Provide the (X, Y) coordinate of the cell's center where the given text is located.  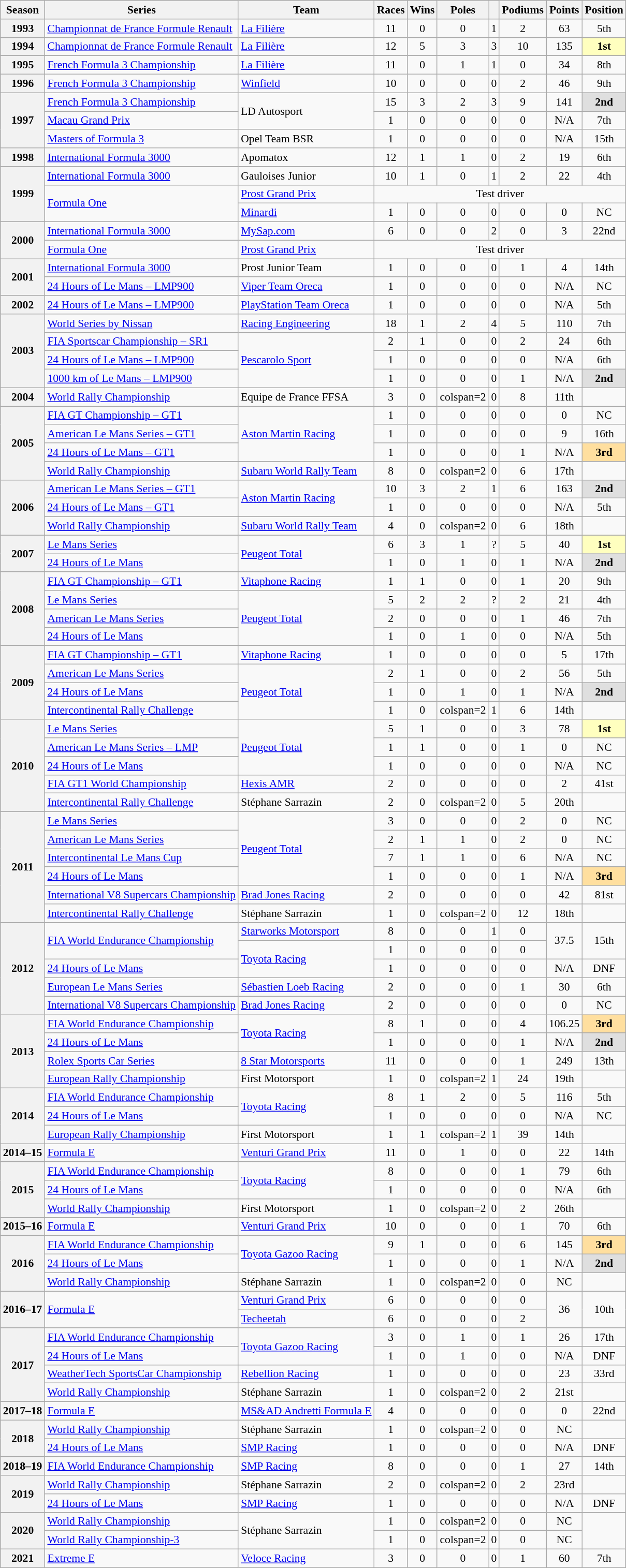
2011 (23, 867)
Masters of Formula 3 (141, 139)
2006 (23, 507)
Extreme E (141, 1559)
2016 (23, 1264)
78 (564, 729)
2014–15 (23, 1153)
1997 (23, 120)
American Le Mans Series – LMP (141, 747)
Podiums (523, 10)
2002 (23, 305)
2016–17 (23, 1309)
60 (564, 1559)
Series (141, 10)
2018 (23, 1439)
39 (523, 1134)
2005 (23, 443)
MS&AD Andretti Formula E (307, 1411)
FIA GT1 World Championship (141, 784)
2001 (23, 277)
40 (564, 544)
Racing Engineering (307, 323)
Apomatox (307, 157)
Races (391, 10)
110 (564, 323)
36 (564, 1309)
11th (564, 397)
2015 (23, 1190)
Techeetah (307, 1319)
Prost Junior Team (307, 268)
56 (564, 674)
Starworks Motorsport (307, 931)
63 (564, 28)
18 (391, 323)
Hexis AMR (307, 784)
1999 (23, 195)
Opel Team BSR (307, 139)
145 (564, 1245)
23rd (564, 1485)
2020 (23, 1531)
1993 (23, 28)
2004 (23, 397)
19th (564, 1079)
2015–16 (23, 1226)
79 (564, 1172)
Points (564, 10)
34 (564, 65)
World Series by Nissan (141, 323)
2000 (23, 240)
1995 (23, 65)
FIA Sportscar Championship – SR1 (141, 342)
Viper Team Oreca (307, 287)
2019 (23, 1493)
PlayStation Team Oreca (307, 305)
Pescarolo Sport (307, 360)
Veloce Racing (307, 1559)
20 (564, 582)
8th (604, 65)
2009 (23, 683)
Sébastien Loeb Racing (307, 987)
26th (564, 1208)
2008 (23, 609)
Winfield (307, 84)
42 (564, 895)
70 (564, 1226)
2010 (23, 766)
8 Star Motorsports (307, 1061)
Season (23, 10)
World Rally Championship-3 (141, 1540)
21 (564, 600)
2007 (23, 554)
European Le Mans Series (141, 987)
26 (564, 1337)
249 (564, 1061)
Gauloises Junior (307, 176)
1000 km of Le Mans – LMP900 (141, 379)
33rd (604, 1374)
2017 (23, 1365)
2003 (23, 351)
27 (564, 1467)
13th (604, 1061)
Rebellion Racing (307, 1374)
2013 (23, 1052)
15 (391, 102)
30 (564, 987)
2014 (23, 1116)
23 (564, 1374)
41st (604, 784)
106.25 (564, 1024)
1998 (23, 157)
Intercontinental Le Mans Cup (141, 858)
Minardi (307, 213)
2021 (23, 1559)
7 (391, 858)
WeatherTech SportsCar Championship (141, 1374)
1996 (23, 84)
Macau Grand Prix (141, 121)
81st (604, 895)
141 (564, 102)
116 (564, 1098)
Rolex Sports Car Series (141, 1061)
163 (564, 489)
37.5 (564, 941)
135 (564, 47)
Poles (463, 10)
MySap.com (307, 231)
16th (604, 434)
21st (564, 1393)
2018–19 (23, 1467)
20th (564, 803)
Equipe de France FFSA (307, 397)
2012 (23, 968)
Position (604, 10)
2017–18 (23, 1411)
Team (307, 10)
1994 (23, 47)
LD Autosport (307, 111)
19 (564, 157)
Wins (423, 10)
10th (604, 1309)
